Scan for the cell matching the given text and deliver its (X, Y) coordinate at center. 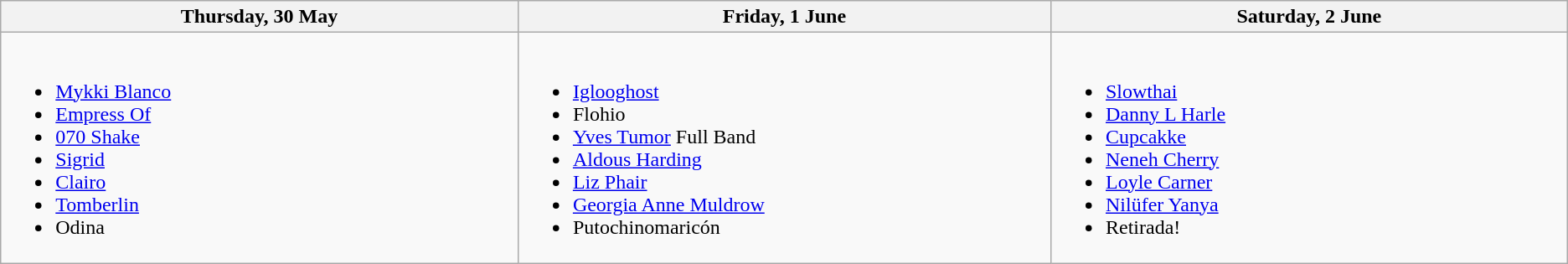
Mykki BlancoEmpress Of070 ShakeSigridClairoTomberlinOdina (260, 148)
Friday, 1 June (784, 17)
Saturday, 2 June (1308, 17)
SlowthaiDanny L HarleCupcakkeNeneh CherryLoyle CarnerNilüfer YanyaRetirada! (1308, 148)
Thursday, 30 May (260, 17)
IglooghostFlohioYves Tumor Full BandAldous HardingLiz PhairGeorgia Anne MuldrowPutochinomaricón (784, 148)
